Pinpoint the cell where the given text exists, returning its (X, Y) midpoint coordinate. 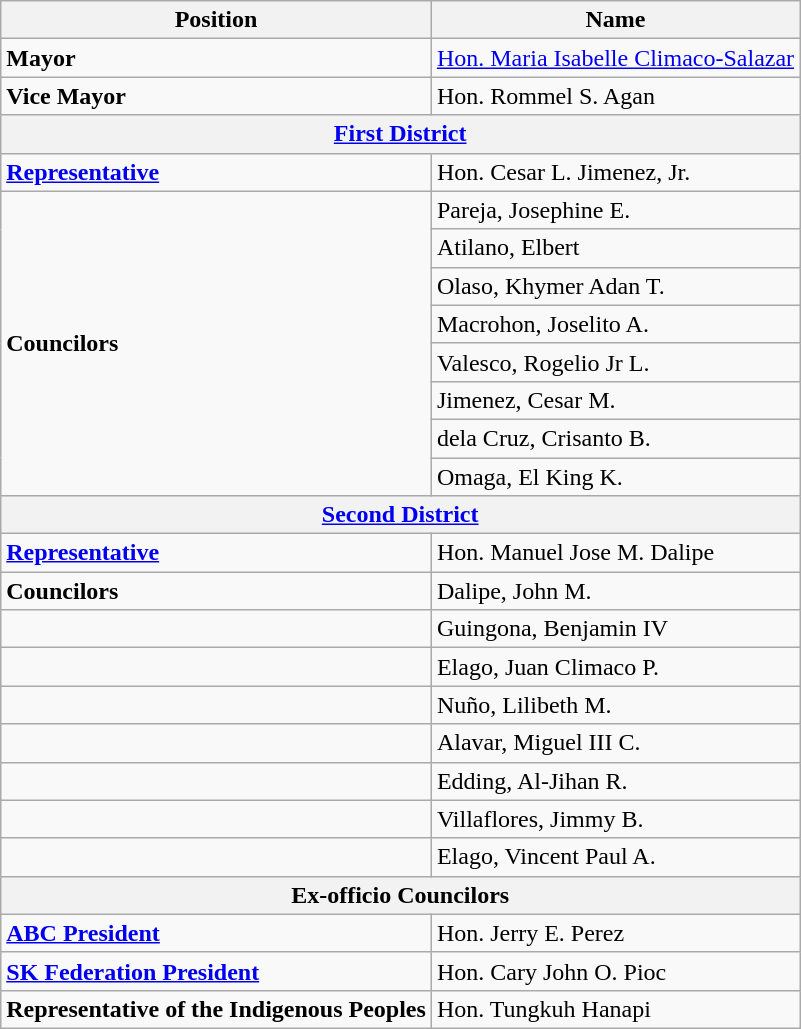
Nuño, Lilibeth M. (615, 705)
Hon. Tungkuh Hanapi (615, 1009)
Elago, Vincent Paul A. (615, 857)
Hon. Manuel Jose M. Dalipe (615, 553)
Olaso, Khymer Adan T. (615, 286)
First District (400, 134)
SK Federation President (216, 971)
ABC President (216, 933)
Omaga, El King K. (615, 477)
dela Cruz, Crisanto B. (615, 438)
Jimenez, Cesar M. (615, 400)
Elago, Juan Climaco P. (615, 667)
Valesco, Rogelio Jr L. (615, 362)
Position (216, 20)
Villaflores, Jimmy B. (615, 819)
Edding, Al-Jihan R. (615, 781)
Atilano, Elbert (615, 248)
Pareja, Josephine E. (615, 210)
Guingona, Benjamin IV (615, 629)
Mayor (216, 58)
Name (615, 20)
Dalipe, John M. (615, 591)
Representative of the Indigenous Peoples (216, 1009)
Hon. Cary John O. Pioc (615, 971)
Macrohon, Joselito A. (615, 324)
Vice Mayor (216, 96)
Hon. Rommel S. Agan (615, 96)
Hon. Jerry E. Perez (615, 933)
Second District (400, 515)
Ex-officio Councilors (400, 895)
Alavar, Miguel III C. (615, 743)
Hon. Cesar L. Jimenez, Jr. (615, 172)
Hon. Maria Isabelle Climaco-Salazar (615, 58)
